Detect which cell encompasses the target text, then output its (X, Y) center coordinate. 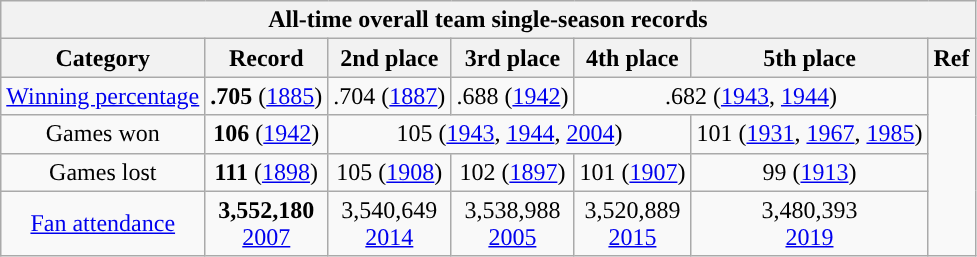
Fan attendance (103, 224)
111 (1898) (266, 172)
102 (1897) (512, 172)
3,540,649 2014 (390, 224)
Record (266, 58)
Winning percentage (103, 96)
All-time overall team single-season records (488, 20)
99 (1913) (810, 172)
106 (1942) (266, 134)
Ref (952, 58)
101 (1907) (632, 172)
5th place (810, 58)
4th place (632, 58)
.682 (1943, 1944) (751, 96)
Games won (103, 134)
105 (1943, 1944, 2004) (510, 134)
.705 (1885) (266, 96)
3,520,889 2015 (632, 224)
Category (103, 58)
Games lost (103, 172)
3,480,393 2019 (810, 224)
101 (1931, 1967, 1985) (810, 134)
3,538,988 2005 (512, 224)
3rd place (512, 58)
.688 (1942) (512, 96)
2nd place (390, 58)
105 (1908) (390, 172)
3,552,1802007 (266, 224)
.704 (1887) (390, 96)
